Scan for the cell matching the given text and deliver its [x, y] coordinate at center. 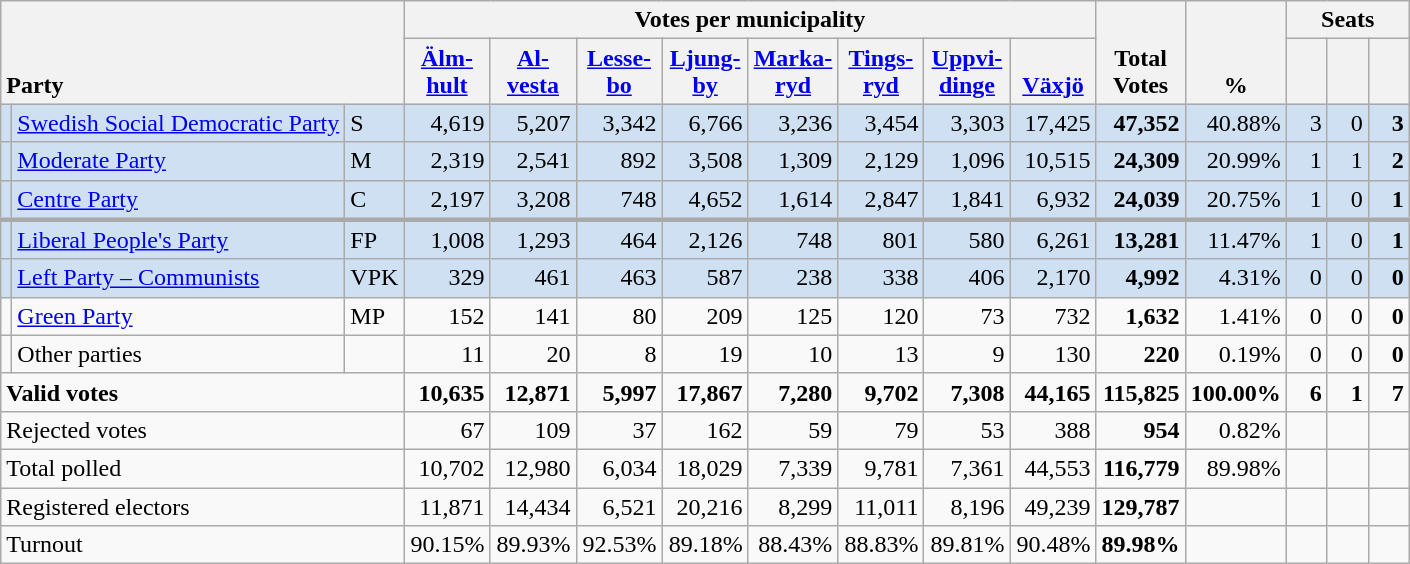
2,129 [881, 161]
Tings- ryd [881, 72]
11 [447, 354]
732 [1053, 316]
13 [881, 354]
587 [705, 278]
20.75% [1236, 200]
C [374, 200]
6,034 [619, 468]
0.82% [1236, 430]
3,236 [793, 123]
20 [533, 354]
6,261 [1053, 240]
67 [447, 430]
44,165 [1053, 392]
406 [967, 278]
Total polled [202, 468]
2,319 [447, 161]
2 [1388, 161]
10 [793, 354]
Swedish Social Democratic Party [178, 123]
5,997 [619, 392]
580 [967, 240]
2,197 [447, 200]
1.41% [1236, 316]
7,361 [967, 468]
1,309 [793, 161]
Uppvi- dinge [967, 72]
Rejected votes [202, 430]
6,932 [1053, 200]
89.81% [967, 545]
388 [1053, 430]
92.53% [619, 545]
Left Party – Communists [178, 278]
90.48% [1053, 545]
Turnout [202, 545]
89.18% [705, 545]
1,096 [967, 161]
954 [1140, 430]
89.93% [533, 545]
17,867 [705, 392]
129,787 [1140, 507]
10,635 [447, 392]
MP [374, 316]
47,352 [1140, 123]
Votes per municipality [750, 20]
M [374, 161]
8,196 [967, 507]
6 [1306, 392]
116,779 [1140, 468]
12,980 [533, 468]
88.83% [881, 545]
3,508 [705, 161]
209 [705, 316]
130 [1053, 354]
892 [619, 161]
Al- vesta [533, 72]
Liberal People's Party [178, 240]
49,239 [1053, 507]
100.00% [1236, 392]
1,293 [533, 240]
Other parties [178, 354]
115,825 [1140, 392]
4,619 [447, 123]
80 [619, 316]
11,871 [447, 507]
73 [967, 316]
20.99% [1236, 161]
44,553 [1053, 468]
4,992 [1140, 278]
Seats [1348, 20]
14,434 [533, 507]
10,515 [1053, 161]
2,170 [1053, 278]
3,208 [533, 200]
S [374, 123]
220 [1140, 354]
Total Votes [1140, 52]
7,308 [967, 392]
461 [533, 278]
24,309 [1140, 161]
162 [705, 430]
Centre Party [178, 200]
37 [619, 430]
4.31% [1236, 278]
Lesse- bo [619, 72]
2,541 [533, 161]
1,841 [967, 200]
Green Party [178, 316]
59 [793, 430]
10,702 [447, 468]
2,126 [705, 240]
19 [705, 354]
329 [447, 278]
24,039 [1140, 200]
3,303 [967, 123]
Ljung- by [705, 72]
2,847 [881, 200]
7,339 [793, 468]
Valid votes [202, 392]
88.43% [793, 545]
VPK [374, 278]
152 [447, 316]
Marka- ryd [793, 72]
109 [533, 430]
7,280 [793, 392]
12,871 [533, 392]
9,781 [881, 468]
Älm- hult [447, 72]
8 [619, 354]
338 [881, 278]
% [1236, 52]
79 [881, 430]
9,702 [881, 392]
1,008 [447, 240]
464 [619, 240]
801 [881, 240]
1,614 [793, 200]
8,299 [793, 507]
Party [202, 52]
3,454 [881, 123]
5,207 [533, 123]
6,766 [705, 123]
FP [374, 240]
6,521 [619, 507]
18,029 [705, 468]
125 [793, 316]
463 [619, 278]
40.88% [1236, 123]
7 [1388, 392]
Växjö [1053, 72]
11.47% [1236, 240]
Moderate Party [178, 161]
141 [533, 316]
53 [967, 430]
13,281 [1140, 240]
4,652 [705, 200]
3,342 [619, 123]
1,632 [1140, 316]
0.19% [1236, 354]
11,011 [881, 507]
Registered electors [202, 507]
238 [793, 278]
90.15% [447, 545]
17,425 [1053, 123]
20,216 [705, 507]
9 [967, 354]
120 [881, 316]
